Determine the (x, y) coordinate at the center of the cell enclosing the given text.  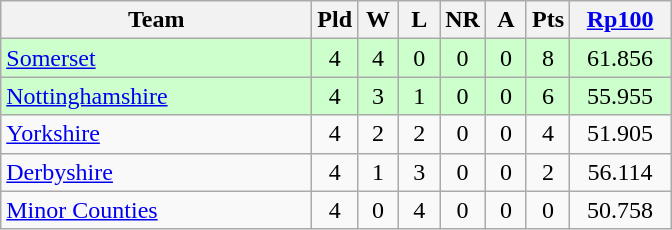
8 (548, 58)
Derbyshire (156, 172)
Nottinghamshire (156, 96)
NR (463, 20)
51.905 (620, 134)
Team (156, 20)
Somerset (156, 58)
Rp100 (620, 20)
L (420, 20)
6 (548, 96)
A (506, 20)
Pld (335, 20)
55.955 (620, 96)
56.114 (620, 172)
Minor Counties (156, 210)
61.856 (620, 58)
Yorkshire (156, 134)
50.758 (620, 210)
Pts (548, 20)
W (378, 20)
